From the cell containing the given text, extract its center point as (x, y) coordinate. 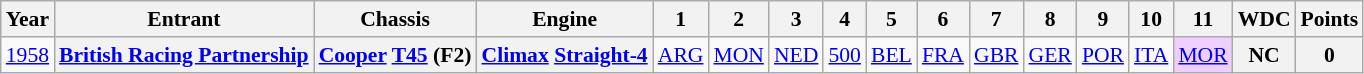
6 (943, 19)
0 (1330, 55)
BEL (892, 55)
5 (892, 19)
Climax Straight-4 (564, 55)
7 (996, 19)
POR (1103, 55)
ARG (681, 55)
MON (738, 55)
Cooper T45 (F2) (396, 55)
Entrant (184, 19)
ITA (1151, 55)
9 (1103, 19)
4 (844, 19)
11 (1202, 19)
Engine (564, 19)
FRA (943, 55)
WDC (1264, 19)
MOR (1202, 55)
10 (1151, 19)
NC (1264, 55)
8 (1050, 19)
Chassis (396, 19)
3 (796, 19)
500 (844, 55)
British Racing Partnership (184, 55)
1958 (28, 55)
Points (1330, 19)
GER (1050, 55)
GBR (996, 55)
Year (28, 19)
NED (796, 55)
1 (681, 19)
2 (738, 19)
